Capture the cell that displays the provided text and extract its (X, Y) central coordinate. 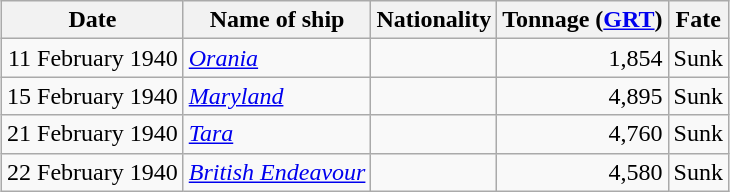
21 February 1940 (93, 134)
11 February 1940 (93, 58)
Maryland (277, 96)
Nationality (434, 20)
1,854 (582, 58)
British Endeavour (277, 172)
4,895 (582, 96)
Fate (698, 20)
Name of ship (277, 20)
4,580 (582, 172)
Date (93, 20)
Tara (277, 134)
15 February 1940 (93, 96)
Tonnage (GRT) (582, 20)
22 February 1940 (93, 172)
Orania (277, 58)
4,760 (582, 134)
